From the cell containing the given text, extract its center point as [X, Y] coordinate. 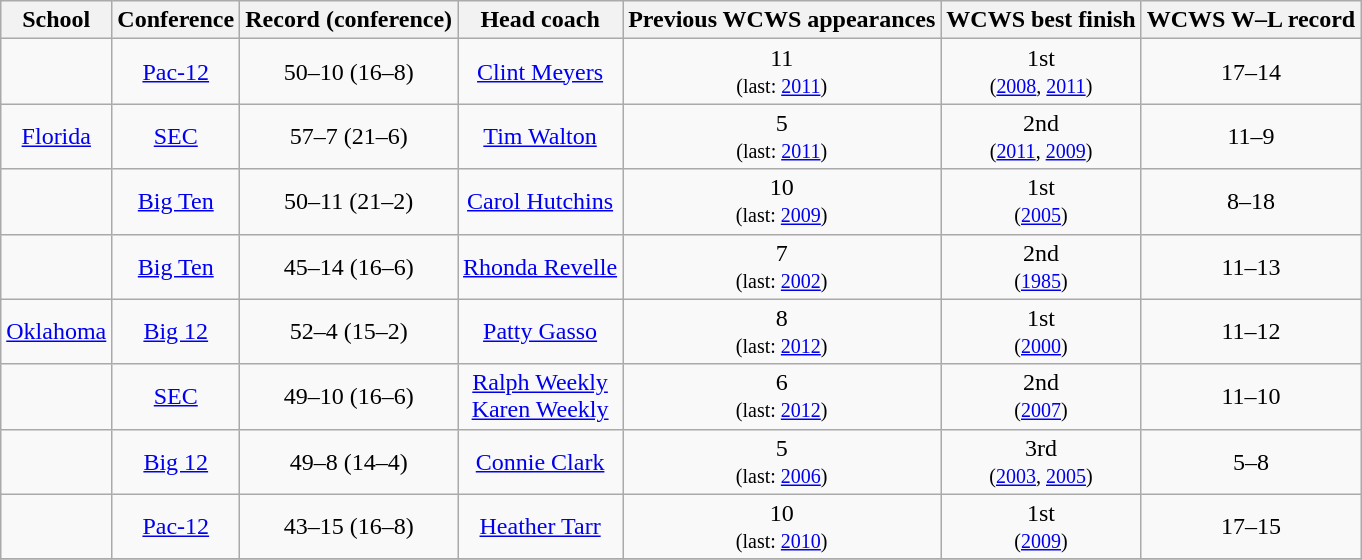
57–7 (21–6) [349, 136]
49–8 (14–4) [349, 462]
45–14 (16–6) [349, 266]
3rd (2003, 2005) [1041, 462]
6 (last: 2012) [782, 396]
Tim Walton [540, 136]
Florida [56, 136]
10 (last: 2010) [782, 526]
Oklahoma [56, 332]
Record (conference) [349, 20]
Carol Hutchins [540, 202]
17–15 [1251, 526]
Head coach [540, 20]
5 (last: 2006) [782, 462]
7 (last: 2002) [782, 266]
52–4 (15–2) [349, 332]
50–11 (21–2) [349, 202]
11–12 [1251, 332]
Ralph WeeklyKaren Weekly [540, 396]
8–18 [1251, 202]
Rhonda Revelle [540, 266]
WCWS W–L record [1251, 20]
1st (2000) [1041, 332]
11–10 [1251, 396]
Heather Tarr [540, 526]
WCWS best finish [1041, 20]
Connie Clark [540, 462]
10 (last: 2009) [782, 202]
5–8 [1251, 462]
2nd (2007) [1041, 396]
Clint Meyers [540, 72]
2nd (1985) [1041, 266]
1st (2009) [1041, 526]
8 (last: 2012) [782, 332]
Previous WCWS appearances [782, 20]
Conference [176, 20]
50–10 (16–8) [349, 72]
1st (2008, 2011) [1041, 72]
49–10 (16–6) [349, 396]
5 (last: 2011) [782, 136]
2nd (2011, 2009) [1041, 136]
17–14 [1251, 72]
School [56, 20]
1st (2005) [1041, 202]
11–9 [1251, 136]
11 (last: 2011) [782, 72]
11–13 [1251, 266]
Patty Gasso [540, 332]
43–15 (16–8) [349, 526]
